Identify which cell holds the provided text, then report its [x, y] central coordinate. 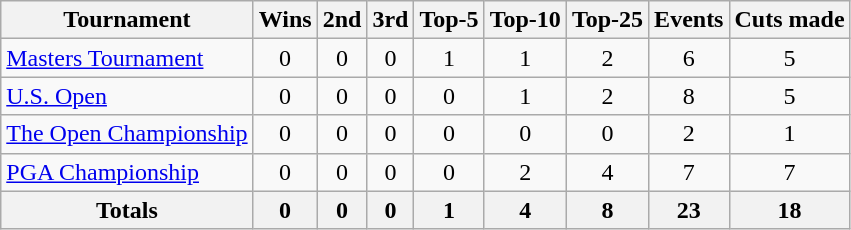
Totals [127, 210]
18 [790, 210]
Tournament [127, 20]
2nd [342, 20]
PGA Championship [127, 172]
The Open Championship [127, 134]
Cuts made [790, 20]
Top-10 [525, 20]
Events [689, 20]
Top-5 [449, 20]
Wins [285, 20]
Masters Tournament [127, 58]
23 [689, 210]
6 [689, 58]
Top-25 [607, 20]
3rd [390, 20]
U.S. Open [127, 96]
